For the text-containing cell, return its midpoint in (X, Y) coordinate format. 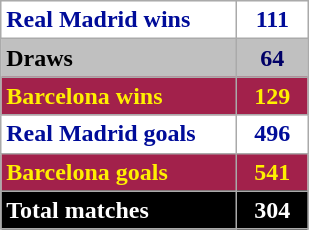
Total matches (119, 210)
Barcelona wins (119, 96)
304 (272, 210)
496 (272, 134)
541 (272, 172)
111 (272, 20)
Real Madrid wins (119, 20)
129 (272, 96)
Draws (119, 58)
Barcelona goals (119, 172)
Real Madrid goals (119, 134)
64 (272, 58)
